Determine the [X, Y] coordinate at the center of the cell enclosing the given text.  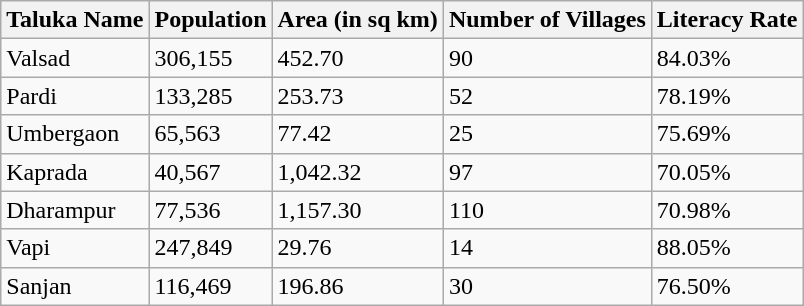
65,563 [210, 134]
77.42 [358, 134]
Population [210, 20]
97 [547, 172]
116,469 [210, 286]
14 [547, 248]
452.70 [358, 58]
25 [547, 134]
306,155 [210, 58]
30 [547, 286]
29.76 [358, 248]
78.19% [727, 96]
70.05% [727, 172]
90 [547, 58]
Kaprada [75, 172]
Area (in sq km) [358, 20]
75.69% [727, 134]
Umbergaon [75, 134]
Dharampur [75, 210]
Literacy Rate [727, 20]
133,285 [210, 96]
110 [547, 210]
Number of Villages [547, 20]
77,536 [210, 210]
Sanjan [75, 286]
1,157.30 [358, 210]
Vapi [75, 248]
196.86 [358, 286]
40,567 [210, 172]
1,042.32 [358, 172]
52 [547, 96]
Taluka Name [75, 20]
253.73 [358, 96]
247,849 [210, 248]
84.03% [727, 58]
70.98% [727, 210]
76.50% [727, 286]
Valsad [75, 58]
Pardi [75, 96]
88.05% [727, 248]
